Locate the cell with the specified text and output its [X, Y] center coordinate. 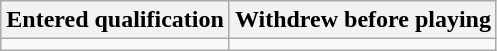
Entered qualification [116, 20]
Withdrew before playing [362, 20]
